Search for the cell housing the specified text and yield its (x, y) center coordinate. 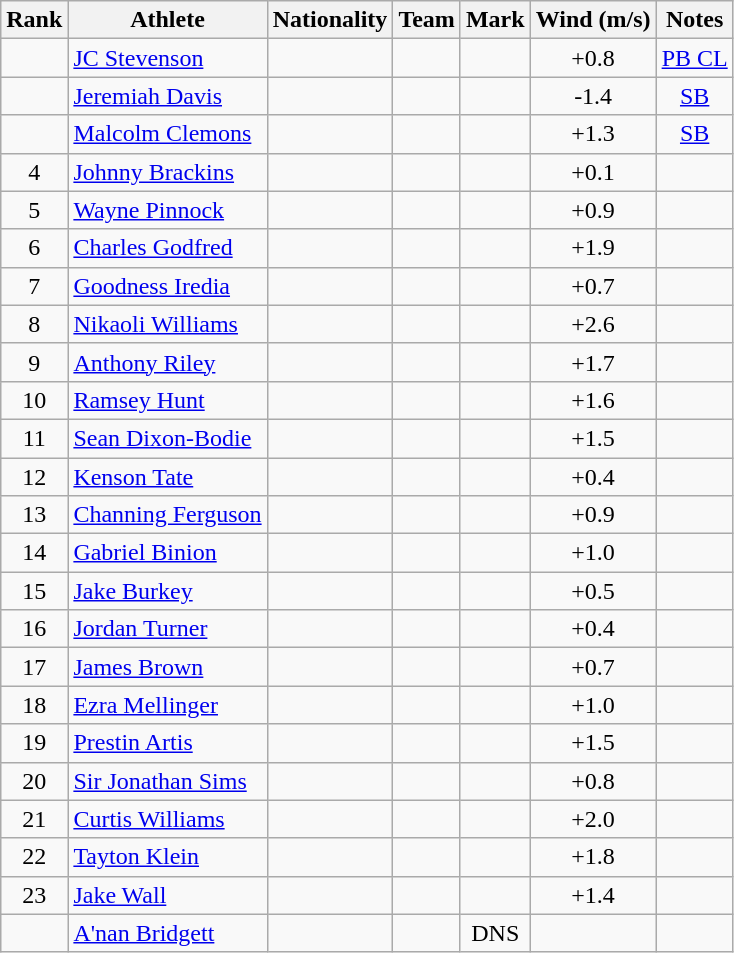
Goodness Iredia (168, 286)
15 (34, 591)
Mark (495, 20)
Malcolm Clemons (168, 134)
Sean Dixon-Bodie (168, 438)
+1.4 (593, 895)
22 (34, 857)
James Brown (168, 667)
Team (427, 20)
18 (34, 705)
Jeremiah Davis (168, 96)
10 (34, 400)
+1.8 (593, 857)
9 (34, 362)
Wayne Pinnock (168, 210)
Gabriel Binion (168, 553)
8 (34, 324)
Johnny Brackins (168, 172)
Anthony Riley (168, 362)
Curtis Williams (168, 819)
Jake Wall (168, 895)
21 (34, 819)
Sir Jonathan Sims (168, 781)
20 (34, 781)
6 (34, 248)
+1.9 (593, 248)
Notes (694, 20)
7 (34, 286)
Ramsey Hunt (168, 400)
+2.6 (593, 324)
Nationality (330, 20)
Jordan Turner (168, 629)
Tayton Klein (168, 857)
Rank (34, 20)
Kenson Tate (168, 477)
A'nan Bridgett (168, 933)
PB CL (694, 58)
+0.5 (593, 591)
Nikaoli Williams (168, 324)
Ezra Mellinger (168, 705)
17 (34, 667)
Athlete (168, 20)
Charles Godfred (168, 248)
23 (34, 895)
16 (34, 629)
4 (34, 172)
14 (34, 553)
Jake Burkey (168, 591)
Prestin Artis (168, 743)
JC Stevenson (168, 58)
DNS (495, 933)
+2.0 (593, 819)
+0.1 (593, 172)
11 (34, 438)
19 (34, 743)
Wind (m/s) (593, 20)
5 (34, 210)
+1.6 (593, 400)
+1.3 (593, 134)
-1.4 (593, 96)
12 (34, 477)
13 (34, 515)
+1.7 (593, 362)
Channing Ferguson (168, 515)
